Detect which cell encompasses the target text, then output its [X, Y] center coordinate. 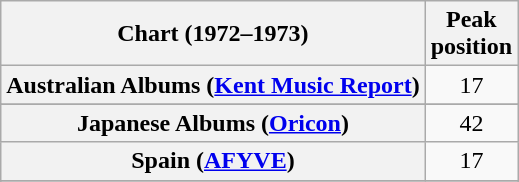
Japanese Albums (Oricon) [213, 123]
Spain (AFYVE) [213, 161]
Peakposition [471, 34]
Australian Albums (Kent Music Report) [213, 85]
Chart (1972–1973) [213, 34]
42 [471, 123]
